Output the [X, Y] coordinate of the center of the cell containing the given text.  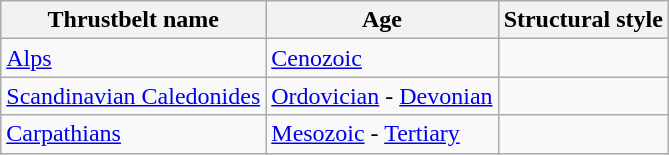
Cenozoic [382, 58]
Alps [134, 58]
Mesozoic - Tertiary [382, 134]
Structural style [583, 20]
Thrustbelt name [134, 20]
Carpathians [134, 134]
Scandinavian Caledonides [134, 96]
Age [382, 20]
Ordovician - Devonian [382, 96]
